Determine the (X, Y) coordinate at the center of the cell enclosing the given text.  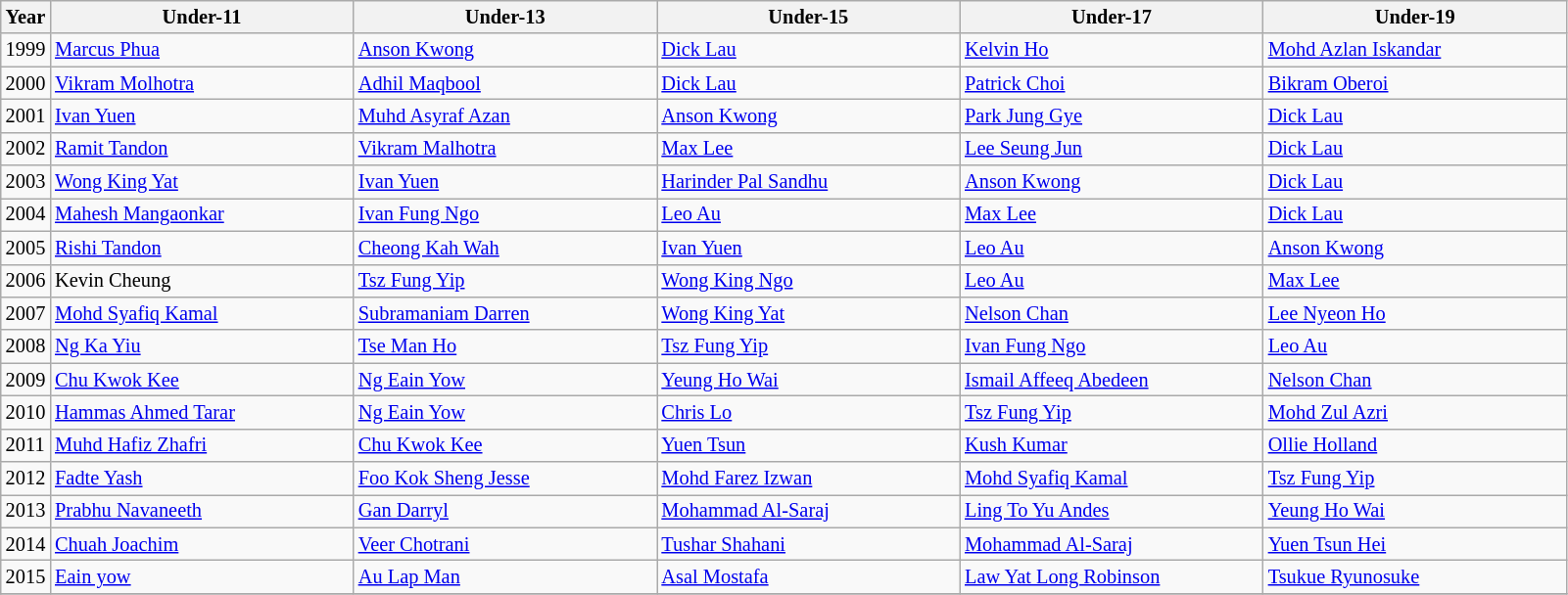
2009 (25, 380)
Tsukue Ryunosuke (1415, 576)
Law Yat Long Robinson (1112, 576)
2015 (25, 576)
Fadte Yash (202, 479)
2008 (25, 346)
Chris Lo (808, 412)
2002 (25, 149)
Mohd Zul Azri (1415, 412)
1999 (25, 50)
Yuen Tsun (808, 445)
Park Jung Gye (1112, 115)
Muhd Asyraf Azan (505, 115)
Vikram Malhotra (505, 149)
Muhd Hafiz Zhafri (202, 445)
Under-11 (202, 17)
Ng Ka Yiu (202, 346)
Adhil Maqbool (505, 83)
2005 (25, 248)
2004 (25, 214)
2010 (25, 412)
Gan Darryl (505, 511)
Bikram Oberoi (1415, 83)
Ramit Tandon (202, 149)
Lee Nyeon Ho (1415, 313)
2014 (25, 544)
Wong King Ngo (808, 281)
Mohd Farez Izwan (808, 479)
Ismail Affeeq Abedeen (1112, 380)
Kelvin Ho (1112, 50)
Ling To Yu Andes (1112, 511)
Asal Mostafa (808, 576)
2012 (25, 479)
Au Lap Man (505, 576)
Under-17 (1112, 17)
Yuen Tsun Hei (1415, 544)
2011 (25, 445)
Ollie Holland (1415, 445)
Year (25, 17)
Cheong Kah Wah (505, 248)
Prabhu Navaneeth (202, 511)
2007 (25, 313)
Under-13 (505, 17)
Rishi Tandon (202, 248)
Tse Man Ho (505, 346)
Subramaniam Darren (505, 313)
2013 (25, 511)
Kush Kumar (1112, 445)
Chuah Joachim (202, 544)
Mahesh Mangaonkar (202, 214)
2001 (25, 115)
Foo Kok Sheng Jesse (505, 479)
2003 (25, 182)
Vikram Molhotra (202, 83)
Lee Seung Jun (1112, 149)
Under-15 (808, 17)
Eain yow (202, 576)
Kevin Cheung (202, 281)
Hammas Ahmed Tarar (202, 412)
Harinder Pal Sandhu (808, 182)
Mohd Azlan Iskandar (1415, 50)
Veer Chotrani (505, 544)
2000 (25, 83)
Tushar Shahani (808, 544)
Patrick Choi (1112, 83)
2006 (25, 281)
Marcus Phua (202, 50)
Under-19 (1415, 17)
